Find where the given text appears and provide that cell's center as (x, y) coordinate. 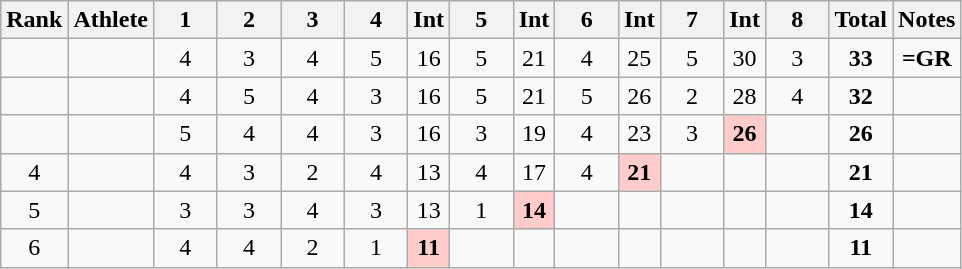
23 (639, 134)
Total (861, 20)
25 (639, 58)
8 (797, 20)
28 (745, 96)
32 (861, 96)
Rank (34, 20)
33 (861, 58)
17 (534, 172)
19 (534, 134)
30 (745, 58)
7 (692, 20)
Notes (927, 20)
Athlete (111, 20)
=GR (927, 58)
